Capture the cell that displays the provided text and extract its [X, Y] central coordinate. 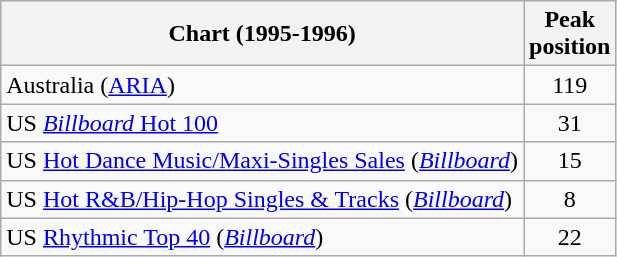
US Billboard Hot 100 [262, 123]
119 [570, 85]
US Hot R&B/Hip-Hop Singles & Tracks (Billboard) [262, 199]
15 [570, 161]
22 [570, 237]
Chart (1995-1996) [262, 34]
Australia (ARIA) [262, 85]
8 [570, 199]
US Hot Dance Music/Maxi-Singles Sales (Billboard) [262, 161]
Peakposition [570, 34]
US Rhythmic Top 40 (Billboard) [262, 237]
31 [570, 123]
